Locate the cell with the specified text and output its (X, Y) center coordinate. 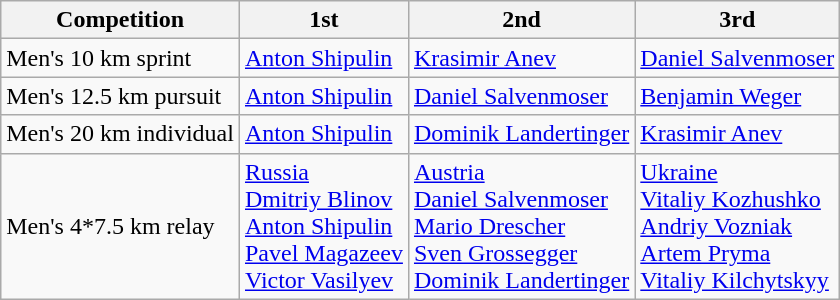
Men's 20 km individual (120, 134)
Men's 4*7.5 km relay (120, 226)
1st (324, 20)
2nd (521, 20)
RussiaDmitriy BlinovAnton ShipulinPavel MagazeevVictor Vasilyev (324, 226)
3rd (738, 20)
UkraineVitaliy KozhushkoAndriy VozniakArtem PrymaVitaliy Kilchytskyy (738, 226)
Benjamin Weger (738, 96)
Dominik Landertinger (521, 134)
AustriaDaniel SalvenmoserMario DrescherSven GrosseggerDominik Landertinger (521, 226)
Competition (120, 20)
Men's 12.5 km pursuit (120, 96)
Men's 10 km sprint (120, 58)
